Extract the (x, y) coordinate from the center of the cell holding the provided text.  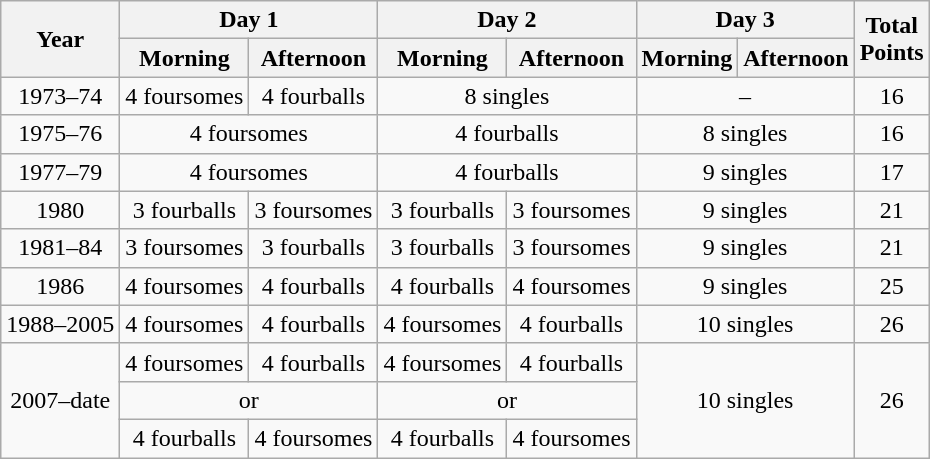
Day 2 (507, 20)
17 (892, 172)
25 (892, 286)
1977–79 (60, 172)
1975–76 (60, 134)
1980 (60, 210)
1986 (60, 286)
Year (60, 39)
1988–2005 (60, 324)
– (745, 96)
1981–84 (60, 248)
TotalPoints (892, 39)
Day 1 (249, 20)
1973–74 (60, 96)
Day 3 (745, 20)
2007–date (60, 400)
